Capture the cell that displays the provided text and extract its [x, y] central coordinate. 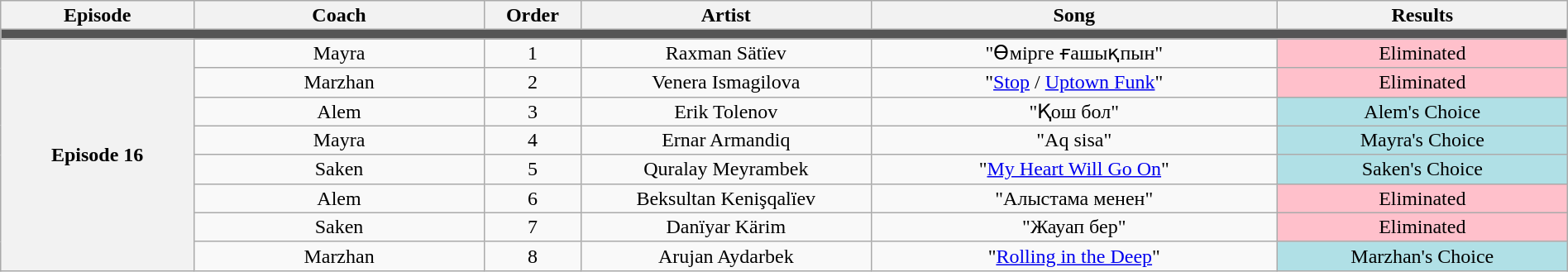
1 [533, 53]
Saken's Choice [1422, 169]
"My Heart Will Go On" [1073, 169]
Raxman Sätïev [726, 53]
Results [1422, 15]
Erik Tolenov [726, 111]
Marzhan's Choice [1422, 256]
Mayra's Choice [1422, 141]
Song [1073, 15]
Coach [339, 15]
"Жауап бер" [1073, 227]
6 [533, 198]
Venera Ismagilova [726, 83]
Episode 16 [98, 155]
Artist [726, 15]
Arujan Aydarbek [726, 256]
"Stop / Uptown Funk" [1073, 83]
"Aq sisa" [1073, 141]
2 [533, 83]
4 [533, 141]
Danïyar Kärim [726, 227]
7 [533, 227]
Alem's Choice [1422, 111]
"Қош бол" [1073, 111]
Quralay Meyrambek [726, 169]
Beksultan Kenişqalïev [726, 198]
"Өмірге ғашықпын" [1073, 53]
5 [533, 169]
Episode [98, 15]
"Rolling in the Deep" [1073, 256]
3 [533, 111]
Ernar Armandiq [726, 141]
8 [533, 256]
Order [533, 15]
"Алыстама менен" [1073, 198]
